For the text-containing cell, return its midpoint in (x, y) coordinate format. 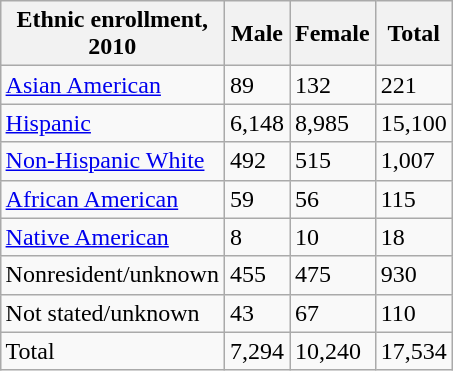
Not stated/unknown (112, 313)
Native American (112, 237)
475 (333, 275)
221 (414, 85)
455 (256, 275)
17,534 (414, 351)
930 (414, 275)
8 (256, 237)
515 (333, 161)
7,294 (256, 351)
Male (256, 34)
18 (414, 237)
Hispanic (112, 123)
115 (414, 199)
67 (333, 313)
15,100 (414, 123)
132 (333, 85)
1,007 (414, 161)
10 (333, 237)
6,148 (256, 123)
African American (112, 199)
89 (256, 85)
Female (333, 34)
Asian American (112, 85)
10,240 (333, 351)
492 (256, 161)
Ethnic enrollment, 2010 (112, 34)
110 (414, 313)
8,985 (333, 123)
Non-Hispanic White (112, 161)
56 (333, 199)
43 (256, 313)
59 (256, 199)
Nonresident/unknown (112, 275)
